Locate the cell with the specified text and output its (X, Y) center coordinate. 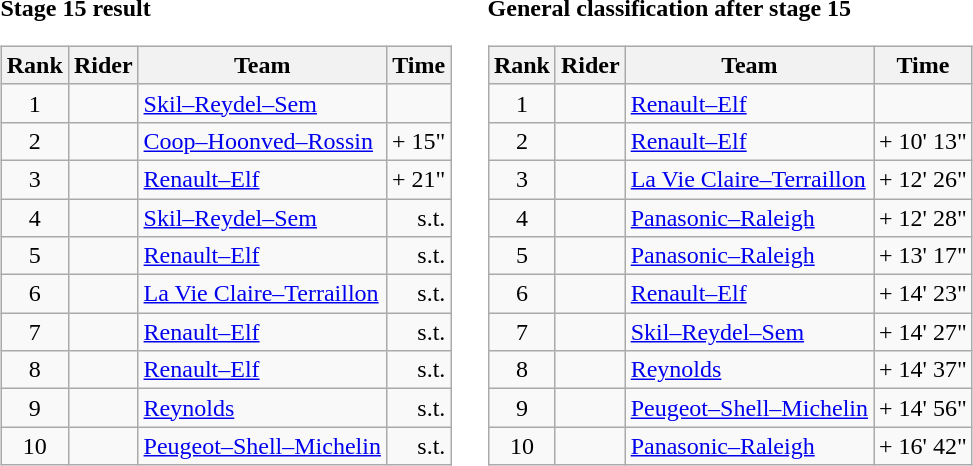
+ 15" (418, 141)
+ 14' 27" (924, 332)
+ 16' 42" (924, 446)
+ 14' 23" (924, 294)
Coop–Hoonved–Rossin (262, 141)
+ 12' 28" (924, 217)
+ 13' 17" (924, 256)
+ 14' 56" (924, 408)
+ 12' 26" (924, 179)
+ 21" (418, 179)
+ 14' 37" (924, 370)
+ 10' 13" (924, 141)
